Find where the given text appears and provide that cell's center as [x, y] coordinate. 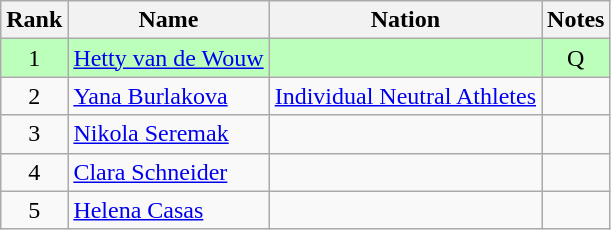
3 [34, 134]
Nation [405, 20]
5 [34, 210]
Individual Neutral Athletes [405, 96]
4 [34, 172]
Name [168, 20]
Hetty van de Wouw [168, 58]
Yana Burlakova [168, 96]
Nikola Seremak [168, 134]
Q [576, 58]
2 [34, 96]
Helena Casas [168, 210]
1 [34, 58]
Clara Schneider [168, 172]
Notes [576, 20]
Rank [34, 20]
